Provide the (x, y) coordinate of the cell's center where the given text is located.  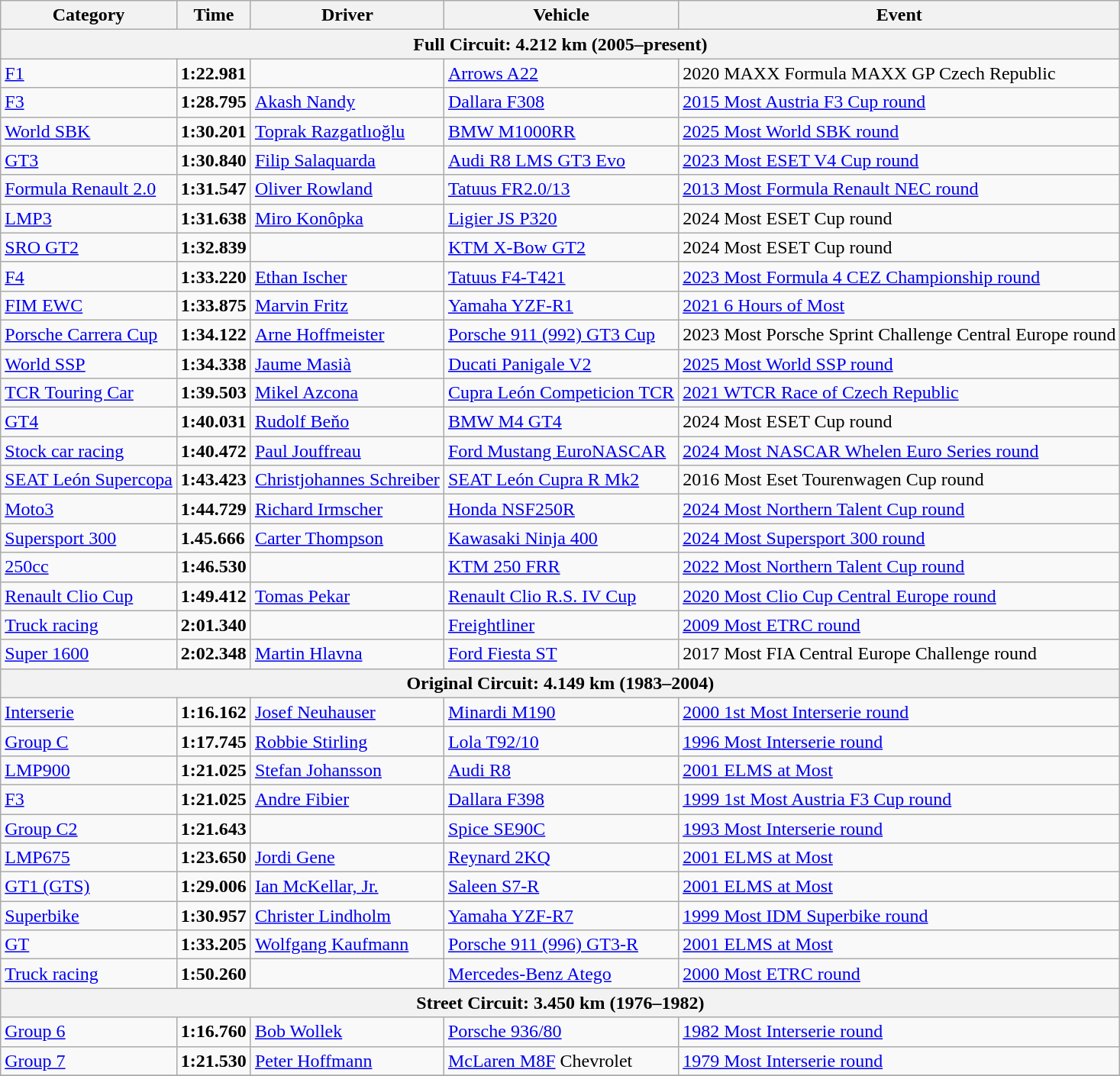
Original Circuit: 4.149 km (1983–2004) (560, 683)
Moto3 (89, 509)
Toprak Razgatlıoğlu (347, 131)
1:31.638 (214, 218)
2009 Most ETRC round (899, 625)
1:32.839 (214, 247)
BMW M1000RR (560, 131)
Arne Hoffmeister (347, 334)
2023 Most ESET V4 Cup round (899, 160)
Renault Clio R.S. IV Cup (560, 596)
2025 Most World SSP round (899, 364)
1993 Most Interserie round (899, 828)
Formula Renault 2.0 (89, 189)
2017 Most FIA Central Europe Challenge round (899, 654)
Time (214, 15)
Superbike (89, 916)
2000 Most ETRC round (899, 974)
Ducati Panigale V2 (560, 364)
1999 1st Most Austria F3 Cup round (899, 799)
Robbie Stirling (347, 741)
Jordi Gene (347, 858)
Group C2 (89, 828)
Saleen S7-R (560, 887)
Stock car racing (89, 451)
Dallara F308 (560, 102)
KTM 250 FRR (560, 567)
Group C (89, 741)
World SSP (89, 364)
Mercedes-Benz Atego (560, 974)
Andre Fibier (347, 799)
2:02.348 (214, 654)
Cupra León Competicion TCR (560, 393)
Wolfgang Kaufmann (347, 945)
Audi R8 (560, 770)
1:49.412 (214, 596)
Interserie (89, 712)
Full Circuit: 4.212 km (2005–present) (560, 44)
2024 Most Supersport 300 round (899, 538)
Tomas Pekar (347, 596)
2000 1st Most Interserie round (899, 712)
1:40.472 (214, 451)
Audi R8 LMS GT3 Evo (560, 160)
Driver (347, 15)
Ford Mustang EuroNASCAR (560, 451)
1:30.840 (214, 160)
LMP900 (89, 770)
1:29.006 (214, 887)
1:16.162 (214, 712)
Renault Clio Cup (89, 596)
Ethan Ischer (347, 276)
2016 Most Eset Tourenwagen Cup round (899, 480)
Super 1600 (89, 654)
GT (89, 945)
SEAT León Cupra R Mk2 (560, 480)
1982 Most Interserie round (899, 1032)
2:01.340 (214, 625)
1:33.205 (214, 945)
2021 6 Hours of Most (899, 305)
Tatuus F4-T421 (560, 276)
GT3 (89, 160)
Reynard 2KQ (560, 858)
Category (89, 15)
GT1 (GTS) (89, 887)
1:34.122 (214, 334)
1:31.547 (214, 189)
1:23.650 (214, 858)
2015 Most Austria F3 Cup round (899, 102)
Mikel Azcona (347, 393)
Carter Thompson (347, 538)
Paul Jouffreau (347, 451)
2013 Most Formula Renault NEC round (899, 189)
F4 (89, 276)
Vehicle (560, 15)
Christjohannes Schreiber (347, 480)
2020 Most Clio Cup Central Europe round (899, 596)
Porsche 911 (992) GT3 Cup (560, 334)
KTM X-Bow GT2 (560, 247)
2023 Most Porsche Sprint Challenge Central Europe round (899, 334)
LMP675 (89, 858)
Arrows A22 (560, 73)
Oliver Rowland (347, 189)
FIM EWC (89, 305)
Street Circuit: 3.450 km (1976–1982) (560, 1003)
1:43.423 (214, 480)
1:39.503 (214, 393)
Event (899, 15)
2021 WTCR Race of Czech Republic (899, 393)
Filip Salaquarda (347, 160)
Honda NSF250R (560, 509)
Rudolf Beňo (347, 422)
250cc (89, 567)
1.45.666 (214, 538)
Miro Konôpka (347, 218)
1979 Most Interserie round (899, 1061)
Josef Neuhauser (347, 712)
Group 6 (89, 1032)
McLaren M8F Chevrolet (560, 1061)
Richard Irmscher (347, 509)
1:33.220 (214, 276)
BMW M4 GT4 (560, 422)
Tatuus FR2.0/13 (560, 189)
2022 Most Northern Talent Cup round (899, 567)
1:22.981 (214, 73)
Ligier JS P320 (560, 218)
1:30.957 (214, 916)
Porsche 936/80 (560, 1032)
2023 Most Formula 4 CEZ Championship round (899, 276)
Marvin Fritz (347, 305)
1:40.031 (214, 422)
GT4 (89, 422)
Christer Lindholm (347, 916)
Supersport 300 (89, 538)
SRO GT2 (89, 247)
2025 Most World SBK round (899, 131)
2020 MAXX Formula MAXX GP Czech Republic (899, 73)
Jaume Masià (347, 364)
Spice SE90C (560, 828)
1:46.530 (214, 567)
Peter Hoffmann (347, 1061)
1:44.729 (214, 509)
1996 Most Interserie round (899, 741)
TCR Touring Car (89, 393)
Kawasaki Ninja 400 (560, 538)
1:50.260 (214, 974)
Group 7 (89, 1061)
1:34.338 (214, 364)
1:33.875 (214, 305)
Yamaha YZF-R7 (560, 916)
Freightliner (560, 625)
Stefan Johansson (347, 770)
Porsche Carrera Cup (89, 334)
Akash Nandy (347, 102)
1:28.795 (214, 102)
Ian McKellar, Jr. (347, 887)
Porsche 911 (996) GT3-R (560, 945)
1:30.201 (214, 131)
Ford Fiesta ST (560, 654)
Bob Wollek (347, 1032)
Lola T92/10 (560, 741)
Martin Hlavna (347, 654)
2024 Most Northern Talent Cup round (899, 509)
2024 Most NASCAR Whelen Euro Series round (899, 451)
1999 Most IDM Superbike round (899, 916)
LMP3 (89, 218)
Dallara F398 (560, 799)
World SBK (89, 131)
1:21.530 (214, 1061)
1:21.643 (214, 828)
Yamaha YZF-R1 (560, 305)
Minardi M190 (560, 712)
F1 (89, 73)
1:16.760 (214, 1032)
SEAT León Supercopa (89, 480)
1:17.745 (214, 741)
